Return the [x, y] coordinate for the center point of the cell that contains the specified text.  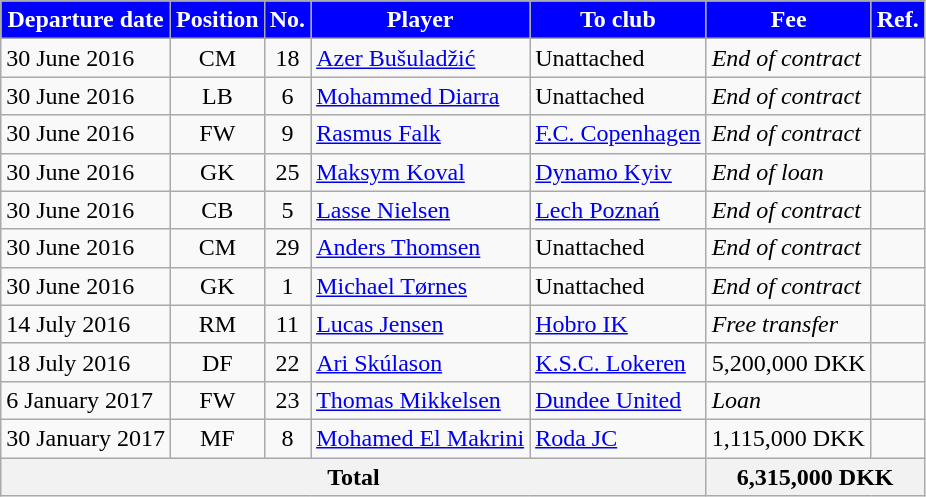
Ari Skúlason [420, 362]
Thomas Mikkelsen [420, 400]
11 [287, 324]
CB [217, 210]
5,200,000 DKK [788, 362]
No. [287, 20]
MF [217, 438]
Maksym Koval [420, 172]
To club [618, 20]
LB [217, 96]
18 July 2016 [86, 362]
14 July 2016 [86, 324]
Total [354, 477]
29 [287, 248]
RM [217, 324]
Loan [788, 400]
23 [287, 400]
Rasmus Falk [420, 134]
F.C. Copenhagen [618, 134]
6 [287, 96]
Lech Poznań [618, 210]
Mohamed El Makrini [420, 438]
5 [287, 210]
6,315,000 DKK [815, 477]
Dundee United [618, 400]
25 [287, 172]
22 [287, 362]
Hobro IK [618, 324]
1,115,000 DKK [788, 438]
1 [287, 286]
6 January 2017 [86, 400]
Free transfer [788, 324]
Fee [788, 20]
Position [217, 20]
Departure date [86, 20]
K.S.C. Lokeren [618, 362]
Ref. [898, 20]
Michael Tørnes [420, 286]
Player [420, 20]
9 [287, 134]
Anders Thomsen [420, 248]
8 [287, 438]
Lucas Jensen [420, 324]
End of loan [788, 172]
30 January 2017 [86, 438]
DF [217, 362]
Azer Bušuladžić [420, 58]
18 [287, 58]
Dynamo Kyiv [618, 172]
Roda JC [618, 438]
Lasse Nielsen [420, 210]
Mohammed Diarra [420, 96]
